Return the (X, Y) coordinate for the center point of the cell that contains the specified text.  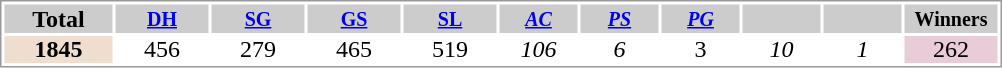
1 (863, 50)
DH (162, 18)
PS (619, 18)
262 (950, 50)
Total (58, 18)
3 (701, 50)
10 (781, 50)
AC (539, 18)
SL (450, 18)
465 (354, 50)
GS (354, 18)
PG (701, 18)
1845 (58, 50)
519 (450, 50)
Winners (950, 18)
SG (258, 18)
6 (619, 50)
106 (539, 50)
279 (258, 50)
456 (162, 50)
